Detect which cell encompasses the target text, then output its (X, Y) center coordinate. 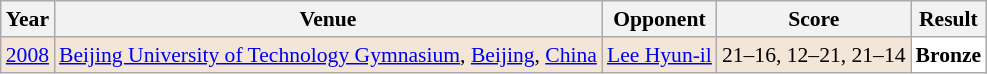
21–16, 12–21, 21–14 (814, 55)
Bronze (949, 55)
Venue (328, 19)
Year (28, 19)
Lee Hyun-il (660, 55)
Result (949, 19)
2008 (28, 55)
Score (814, 19)
Beijing University of Technology Gymnasium, Beijing, China (328, 55)
Opponent (660, 19)
